Return the [x, y] coordinate for the center point of the cell that contains the specified text.  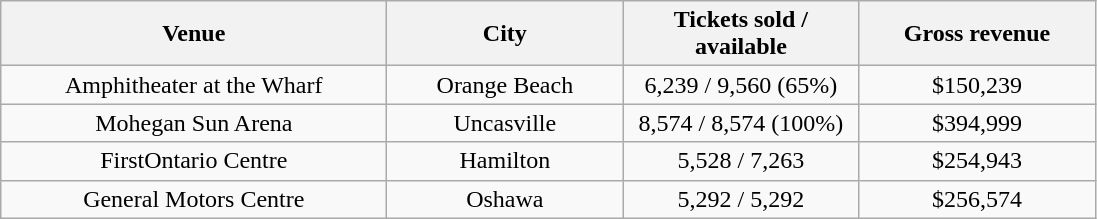
$254,943 [977, 161]
Mohegan Sun Arena [194, 123]
City [505, 34]
Orange Beach [505, 85]
Oshawa [505, 199]
FirstOntario Centre [194, 161]
Venue [194, 34]
6,239 / 9,560 (65%) [741, 85]
8,574 / 8,574 (100%) [741, 123]
$256,574 [977, 199]
Uncasville [505, 123]
Amphitheater at the Wharf [194, 85]
Tickets sold / available [741, 34]
Hamilton [505, 161]
5,292 / 5,292 [741, 199]
General Motors Centre [194, 199]
Gross revenue [977, 34]
$394,999 [977, 123]
5,528 / 7,263 [741, 161]
$150,239 [977, 85]
